Scan for the cell matching the given text and deliver its (x, y) coordinate at center. 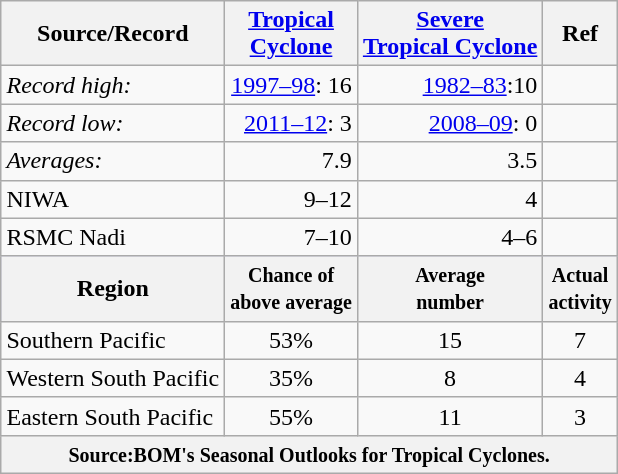
Averagenumber (450, 288)
7–10 (292, 237)
SevereTropical Cyclone (450, 34)
11 (450, 416)
Record low: (113, 123)
3.5 (450, 161)
3 (580, 416)
7 (580, 340)
NIWA (113, 199)
Actualactivity (580, 288)
7.9 (292, 161)
8 (450, 378)
Ref (580, 34)
55% (292, 416)
Chance ofabove average (292, 288)
Record high: (113, 85)
53% (292, 340)
2008–09: 0 (450, 123)
Western South Pacific (113, 378)
9–12 (292, 199)
RSMC Nadi (113, 237)
TropicalCyclone (292, 34)
1997–98: 16 (292, 85)
Source/Record (113, 34)
Source:BOM's Seasonal Outlooks for Tropical Cyclones. (309, 454)
1982–83:10 (450, 85)
35% (292, 378)
Averages: (113, 161)
Eastern South Pacific (113, 416)
4–6 (450, 237)
2011–12: 3 (292, 123)
Southern Pacific (113, 340)
Region (113, 288)
15 (450, 340)
